Identify which cell holds the provided text, then report its (x, y) central coordinate. 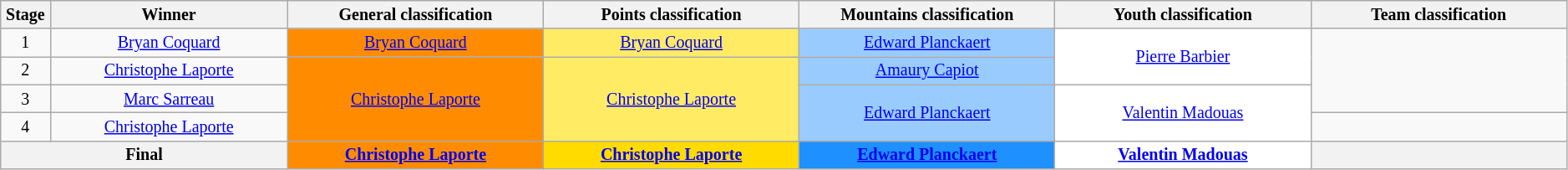
Team classification (1439, 15)
3 (25, 99)
4 (25, 127)
Final (145, 154)
1 (25, 44)
Winner (169, 15)
Marc Sarreau (169, 99)
Amaury Capiot (927, 70)
General classification (415, 15)
Stage (25, 15)
Mountains classification (927, 15)
Points classification (671, 15)
Pierre Barbier (1183, 57)
Youth classification (1183, 15)
2 (25, 70)
